For the text-containing cell, return its midpoint in [x, y] coordinate format. 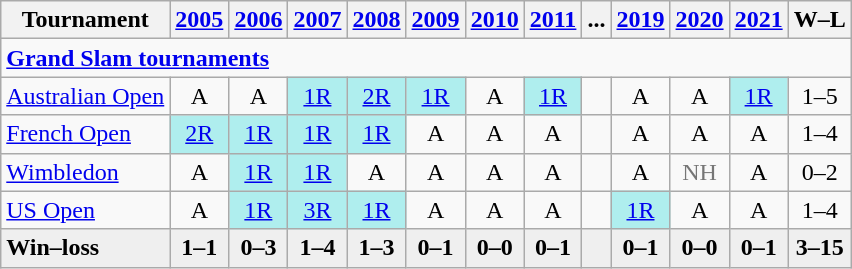
1–5 [820, 96]
0–3 [258, 248]
US Open [86, 210]
1–1 [200, 248]
2006 [258, 20]
Australian Open [86, 96]
2005 [200, 20]
Tournament [86, 20]
2008 [376, 20]
Wimbledon [86, 172]
2021 [758, 20]
2019 [640, 20]
NH [700, 172]
1–3 [376, 248]
3R [318, 210]
2011 [553, 20]
French Open [86, 134]
2009 [436, 20]
2007 [318, 20]
... [596, 20]
3–15 [820, 248]
0–2 [820, 172]
W–L [820, 20]
Win–loss [86, 248]
2020 [700, 20]
Grand Slam tournaments [426, 58]
2010 [494, 20]
